Scan for the cell matching the given text and deliver its [X, Y] coordinate at center. 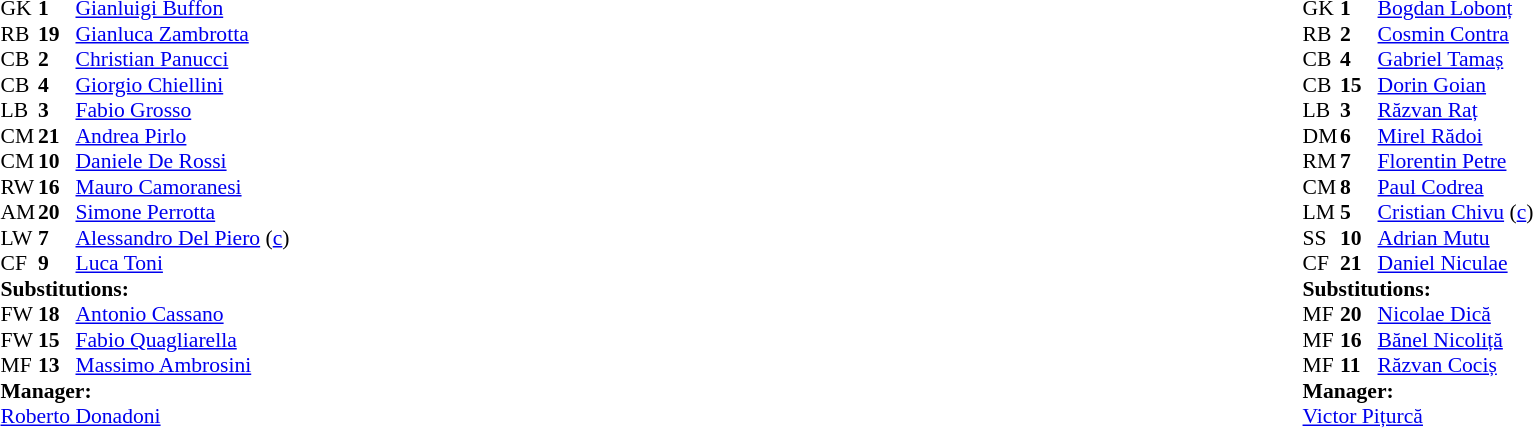
Daniele De Rossi [183, 161]
Alessandro Del Piero (c) [183, 238]
RM [1322, 161]
13 [57, 365]
LW [19, 238]
Fabio Quagliarella [183, 340]
Luca Toni [183, 263]
Antonio Cassano [183, 315]
8 [1359, 187]
Christian Panucci [183, 59]
Manager: [144, 391]
RW [19, 187]
Substitutions: [144, 289]
9 [57, 263]
LM [1322, 213]
Giorgio Chiellini [183, 85]
Gianluca Zambrotta [183, 34]
18 [57, 315]
6 [1359, 136]
SS [1322, 238]
Fabio Grosso [183, 111]
11 [1359, 365]
Simone Perrotta [183, 213]
AM [19, 213]
19 [57, 34]
Andrea Pirlo [183, 136]
5 [1359, 213]
Mauro Camoranesi [183, 187]
Massimo Ambrosini [183, 365]
DM [1322, 136]
